Return (X, Y) of the center of cell containing provided text 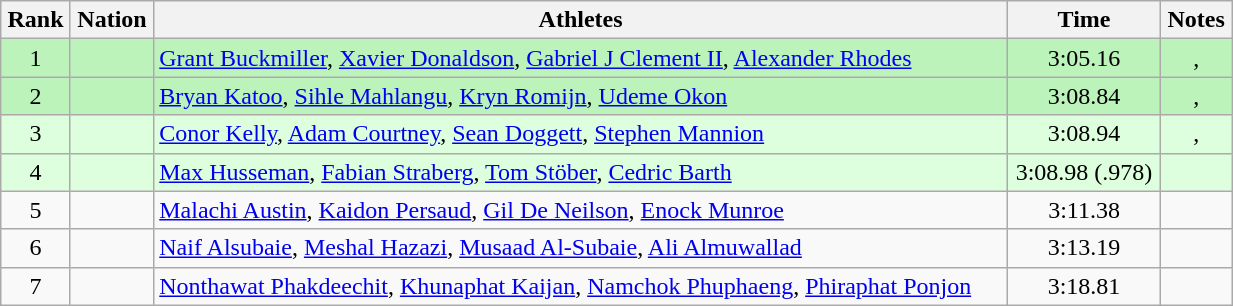
Nation (112, 20)
3:08.84 (1084, 96)
Time (1084, 20)
3 (36, 134)
Malachi Austin, Kaidon Persaud, Gil De Neilson, Enock Munroe (581, 210)
Naif Alsubaie, Meshal Hazazi, Musaad Al-Subaie, Ali Almuwallad (581, 248)
3:08.94 (1084, 134)
Athletes (581, 20)
Bryan Katoo, Sihle Mahlangu, Kryn Romijn, Udeme Okon (581, 96)
4 (36, 172)
3:08.98 (.978) (1084, 172)
3:18.81 (1084, 286)
Conor Kelly, Adam Courtney, Sean Doggett, Stephen Mannion (581, 134)
6 (36, 248)
2 (36, 96)
3:05.16 (1084, 58)
7 (36, 286)
3:13.19 (1084, 248)
Notes (1196, 20)
Rank (36, 20)
Max Husseman, Fabian Straberg, Tom Stöber, Cedric Barth (581, 172)
1 (36, 58)
5 (36, 210)
Grant Buckmiller, Xavier Donaldson, Gabriel J Clement II, Alexander Rhodes (581, 58)
3:11.38 (1084, 210)
Nonthawat Phakdeechit, Khunaphat Kaijan, Namchok Phuphaeng, Phiraphat Ponjon (581, 286)
